Extract the [x, y] coordinate from the center of the cell holding the provided text.  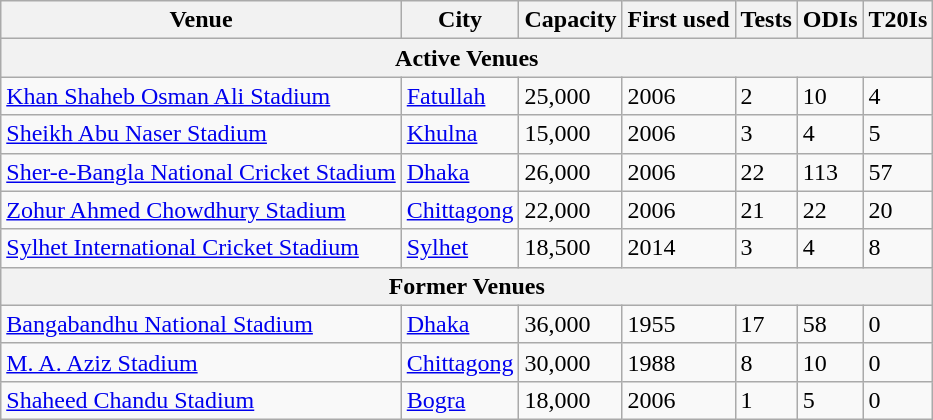
22,000 [570, 210]
Shaheed Chandu Stadium [201, 400]
Khan Shaheb Osman Ali Stadium [201, 96]
Bangabandhu National Stadium [201, 324]
58 [830, 324]
2014 [678, 248]
1988 [678, 362]
30,000 [570, 362]
Sheikh Abu Naser Stadium [201, 134]
2 [766, 96]
17 [766, 324]
City [460, 20]
20 [898, 210]
Sher-e-Bangla National Cricket Stadium [201, 172]
21 [766, 210]
Fatullah [460, 96]
113 [830, 172]
1 [766, 400]
First used [678, 20]
26,000 [570, 172]
Tests [766, 20]
Venue [201, 20]
Sylhet [460, 248]
Bogra [460, 400]
15,000 [570, 134]
18,500 [570, 248]
Capacity [570, 20]
Khulna [460, 134]
M. A. Aziz Stadium [201, 362]
25,000 [570, 96]
1955 [678, 324]
Zohur Ahmed Chowdhury Stadium [201, 210]
Former Venues [467, 286]
57 [898, 172]
T20Is [898, 20]
18,000 [570, 400]
36,000 [570, 324]
Active Venues [467, 58]
Sylhet International Cricket Stadium [201, 248]
ODIs [830, 20]
